From the cell containing the given text, extract its center point as (x, y) coordinate. 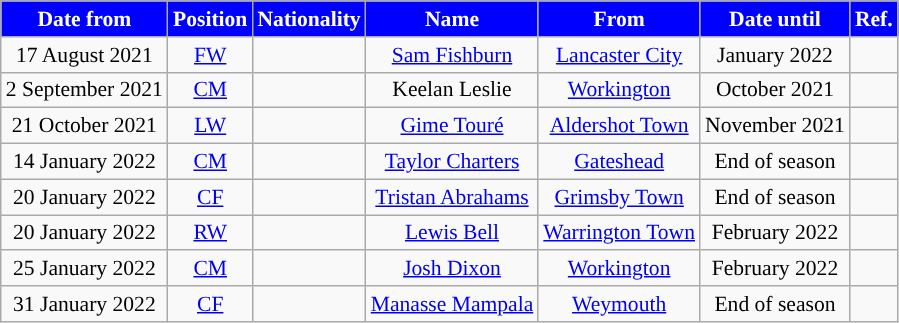
Name (452, 19)
Gateshead (619, 162)
Sam Fishburn (452, 55)
From (619, 19)
RW (210, 233)
January 2022 (775, 55)
Weymouth (619, 304)
Nationality (308, 19)
Position (210, 19)
Date from (84, 19)
25 January 2022 (84, 269)
Lancaster City (619, 55)
Date until (775, 19)
Manasse Mampala (452, 304)
Ref. (874, 19)
Gime Touré (452, 126)
Keelan Leslie (452, 90)
31 January 2022 (84, 304)
LW (210, 126)
Warrington Town (619, 233)
14 January 2022 (84, 162)
FW (210, 55)
Tristan Abrahams (452, 197)
Aldershot Town (619, 126)
October 2021 (775, 90)
Josh Dixon (452, 269)
21 October 2021 (84, 126)
Taylor Charters (452, 162)
2 September 2021 (84, 90)
Lewis Bell (452, 233)
November 2021 (775, 126)
17 August 2021 (84, 55)
Grimsby Town (619, 197)
